Extract the (x, y) coordinate from the center of the cell holding the provided text.  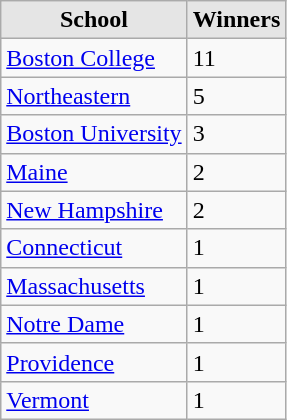
Connecticut (94, 248)
Winners (236, 20)
New Hampshire (94, 210)
Boston College (94, 58)
Northeastern (94, 96)
11 (236, 58)
5 (236, 96)
Boston University (94, 134)
School (94, 20)
Massachusetts (94, 286)
3 (236, 134)
Notre Dame (94, 324)
Maine (94, 172)
Providence (94, 362)
Vermont (94, 400)
